Scan for the cell matching the given text and deliver its [x, y] coordinate at center. 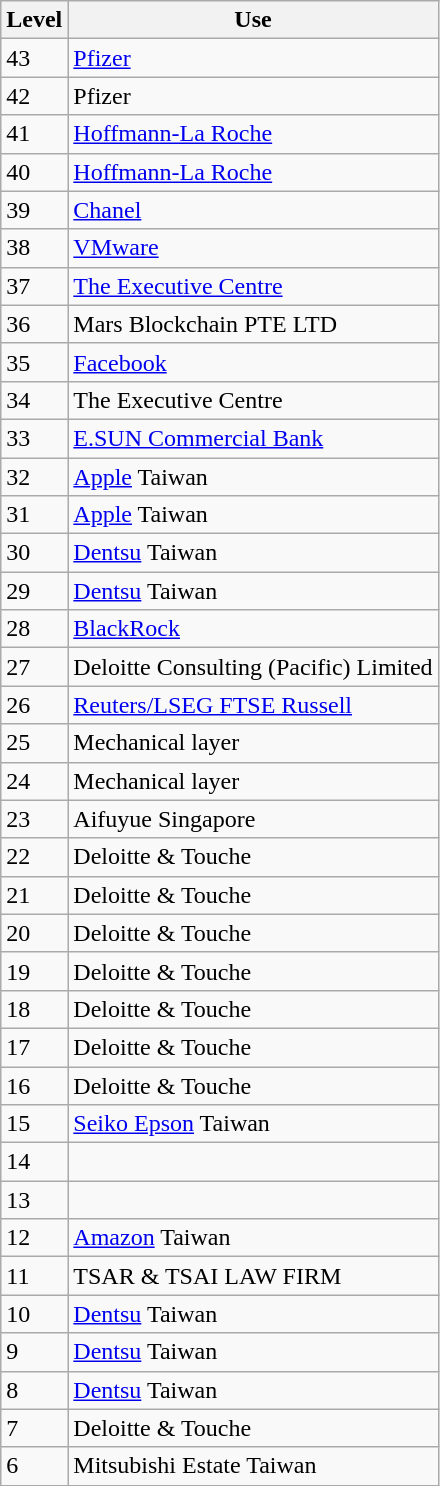
10 [34, 1314]
34 [34, 400]
Aifuyue Singapore [253, 819]
35 [34, 362]
12 [34, 1238]
27 [34, 667]
Mitsubishi Estate Taiwan [253, 1466]
36 [34, 324]
6 [34, 1466]
29 [34, 591]
Level [34, 20]
TSAR & TSAI LAW FIRM [253, 1276]
33 [34, 438]
32 [34, 477]
30 [34, 553]
Deloitte Consulting (Pacific) Limited [253, 667]
31 [34, 515]
Mars Blockchain PTE LTD [253, 324]
BlackRock [253, 629]
22 [34, 857]
VMware [253, 248]
18 [34, 1009]
26 [34, 705]
Seiko Epson Taiwan [253, 1124]
37 [34, 286]
14 [34, 1162]
23 [34, 819]
24 [34, 781]
Chanel [253, 210]
41 [34, 134]
40 [34, 172]
19 [34, 971]
Amazon Taiwan [253, 1238]
28 [34, 629]
7 [34, 1428]
15 [34, 1124]
25 [34, 743]
Use [253, 20]
Facebook [253, 362]
13 [34, 1200]
E.SUN Commercial Bank [253, 438]
16 [34, 1085]
8 [34, 1390]
Reuters/LSEG FTSE Russell [253, 705]
21 [34, 895]
11 [34, 1276]
9 [34, 1352]
42 [34, 96]
17 [34, 1047]
43 [34, 58]
20 [34, 933]
38 [34, 248]
39 [34, 210]
